Capture the cell that displays the provided text and extract its (x, y) central coordinate. 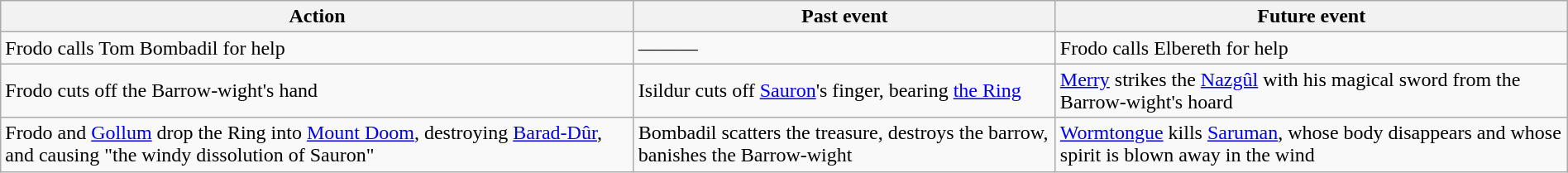
——— (844, 48)
Frodo and Gollum drop the Ring into Mount Doom, destroying Barad-Dûr, and causing "the windy dissolution of Sauron" (318, 144)
Bombadil scatters the treasure, destroys the barrow, banishes the Barrow-wight (844, 144)
Frodo cuts off the Barrow-wight's hand (318, 91)
Action (318, 17)
Past event (844, 17)
Merry strikes the Nazgûl with his magical sword from the Barrow-wight's hoard (1312, 91)
Future event (1312, 17)
Isildur cuts off Sauron's finger, bearing the Ring (844, 91)
Frodo calls Tom Bombadil for help (318, 48)
Frodo calls Elbereth for help (1312, 48)
Wormtongue kills Saruman, whose body disappears and whose spirit is blown away in the wind (1312, 144)
